Extract the (X, Y) coordinate from the center of the cell holding the provided text.  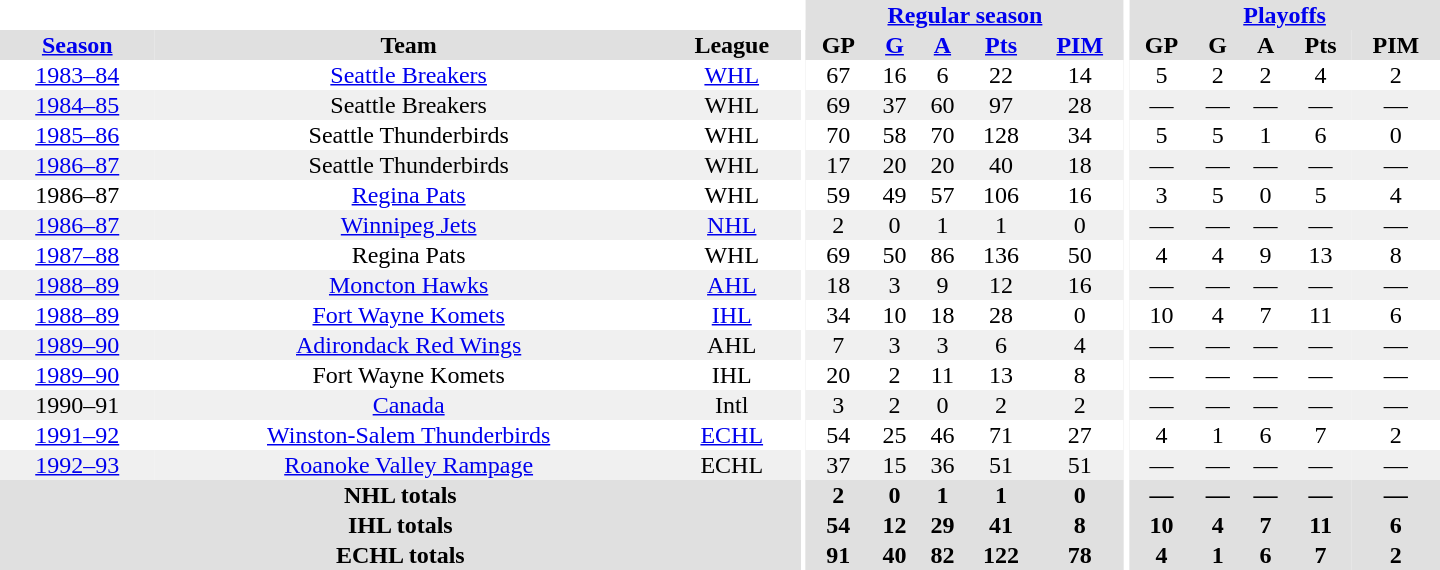
Season (77, 45)
25 (895, 435)
49 (895, 195)
1987–88 (77, 255)
Winnipeg Jets (408, 225)
27 (1080, 435)
136 (1000, 255)
Team (408, 45)
1992–93 (77, 465)
60 (942, 105)
NHL totals (400, 495)
Winston-Salem Thunderbirds (408, 435)
78 (1080, 555)
59 (838, 195)
Intl (732, 405)
29 (942, 525)
17 (838, 165)
League (732, 45)
IHL totals (400, 525)
91 (838, 555)
ECHL totals (400, 555)
Regular season (965, 15)
22 (1000, 75)
46 (942, 435)
1983–84 (77, 75)
15 (895, 465)
1985–86 (77, 135)
1991–92 (77, 435)
Playoffs (1284, 15)
NHL (732, 225)
71 (1000, 435)
82 (942, 555)
1984–85 (77, 105)
Moncton Hawks (408, 285)
97 (1000, 105)
106 (1000, 195)
1990–91 (77, 405)
128 (1000, 135)
57 (942, 195)
36 (942, 465)
Canada (408, 405)
14 (1080, 75)
122 (1000, 555)
Roanoke Valley Rampage (408, 465)
86 (942, 255)
58 (895, 135)
67 (838, 75)
Adirondack Red Wings (408, 345)
41 (1000, 525)
